Extract the (x, y) coordinate from the center of the cell holding the provided text.  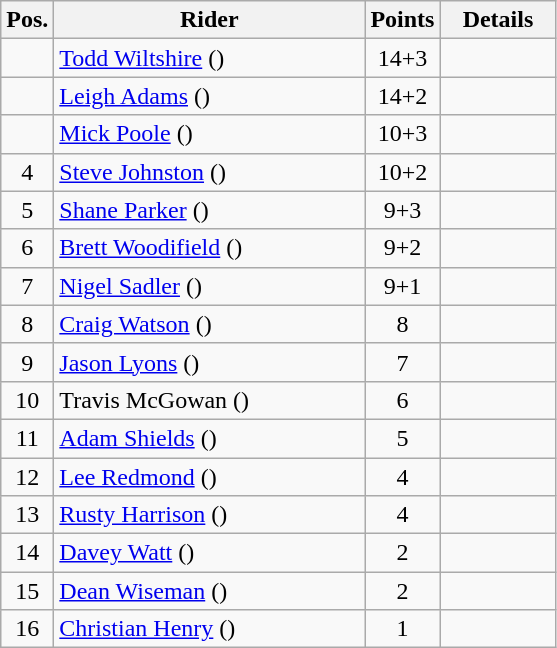
Steve Johnston () (210, 172)
Davey Watt () (210, 553)
9+3 (402, 210)
Rider (210, 20)
15 (28, 591)
9 (28, 362)
14+2 (402, 96)
9+1 (402, 286)
Christian Henry () (210, 629)
Points (402, 20)
Brett Woodifield () (210, 248)
14+3 (402, 58)
Pos. (28, 20)
Dean Wiseman () (210, 591)
1 (402, 629)
10+3 (402, 134)
Todd Wiltshire () (210, 58)
Lee Redmond () (210, 477)
Mick Poole () (210, 134)
9+2 (402, 248)
12 (28, 477)
10 (28, 400)
10+2 (402, 172)
Shane Parker () (210, 210)
16 (28, 629)
Adam Shields () (210, 438)
Details (498, 20)
13 (28, 515)
11 (28, 438)
Rusty Harrison () (210, 515)
14 (28, 553)
Leigh Adams () (210, 96)
Travis McGowan () (210, 400)
Craig Watson () (210, 324)
Nigel Sadler () (210, 286)
Jason Lyons () (210, 362)
